Locate the cell with the specified text and output its (X, Y) center coordinate. 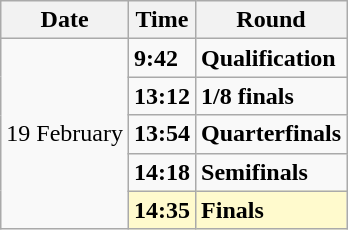
9:42 (162, 58)
1/8 finals (272, 96)
Quarterfinals (272, 134)
13:54 (162, 134)
Date (65, 20)
Semifinals (272, 172)
14:18 (162, 172)
13:12 (162, 96)
Round (272, 20)
Finals (272, 210)
19 February (65, 134)
Time (162, 20)
14:35 (162, 210)
Qualification (272, 58)
